Extract the [X, Y] coordinate from the center of the cell holding the provided text.  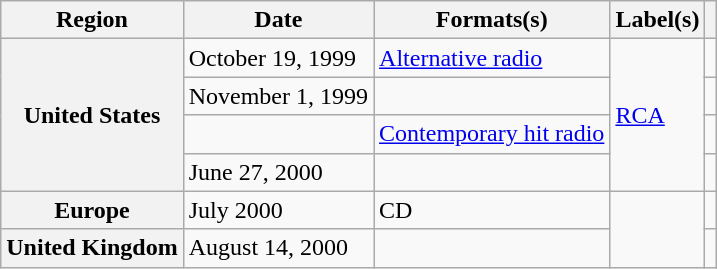
June 27, 2000 [278, 172]
Alternative radio [492, 58]
Region [92, 20]
Contemporary hit radio [492, 134]
United States [92, 115]
Date [278, 20]
United Kingdom [92, 248]
July 2000 [278, 210]
CD [492, 210]
November 1, 1999 [278, 96]
Europe [92, 210]
October 19, 1999 [278, 58]
Formats(s) [492, 20]
August 14, 2000 [278, 248]
Label(s) [658, 20]
RCA [658, 115]
